Pinpoint the cell where the given text exists, returning its (X, Y) midpoint coordinate. 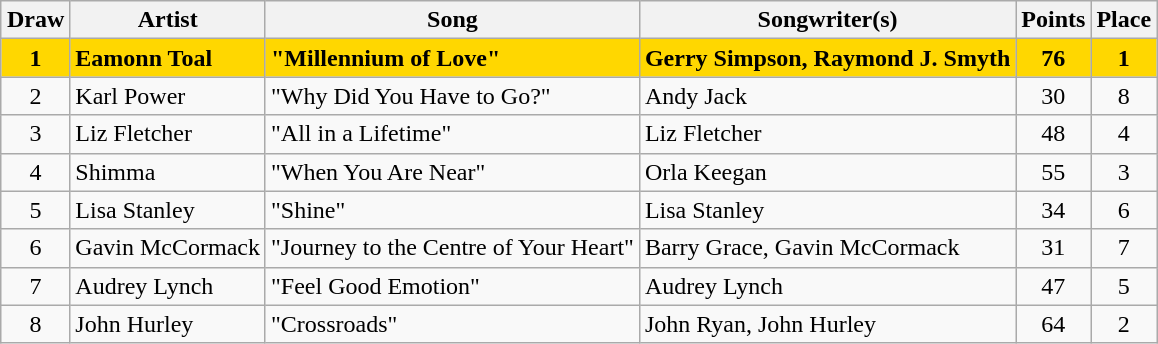
"Journey to the Centre of Your Heart" (452, 248)
"Millennium of Love" (452, 58)
Gerry Simpson, Raymond J. Smyth (827, 58)
Eamonn Toal (168, 58)
"All in a Lifetime" (452, 134)
30 (1054, 96)
Barry Grace, Gavin McCormack (827, 248)
Shimma (168, 172)
Andy Jack (827, 96)
"When You Are Near" (452, 172)
John Ryan, John Hurley (827, 324)
"Feel Good Emotion" (452, 286)
Orla Keegan (827, 172)
48 (1054, 134)
"Why Did You Have to Go?" (452, 96)
Artist (168, 20)
Karl Power (168, 96)
Place (1124, 20)
31 (1054, 248)
47 (1054, 286)
55 (1054, 172)
76 (1054, 58)
Song (452, 20)
64 (1054, 324)
John Hurley (168, 324)
"Shine" (452, 210)
"Crossroads" (452, 324)
34 (1054, 210)
Draw (35, 20)
Songwriter(s) (827, 20)
Gavin McCormack (168, 248)
Points (1054, 20)
